Determine the (X, Y) coordinate at the center of the cell enclosing the given text.  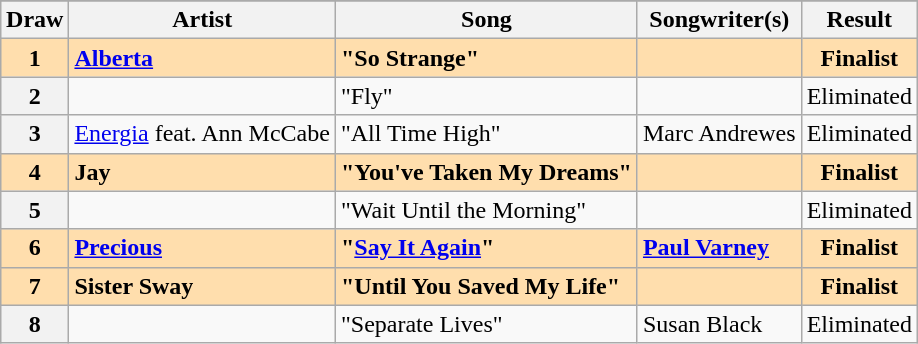
"All Time High" (486, 134)
3 (35, 134)
Precious (202, 248)
Songwriter(s) (719, 20)
"Fly" (486, 96)
Result (859, 20)
Song (486, 20)
Energia feat. Ann McCabe (202, 134)
Paul Varney (719, 248)
7 (35, 286)
Alberta (202, 58)
"Until You Saved My Life" (486, 286)
"Wait Until the Morning" (486, 210)
6 (35, 248)
2 (35, 96)
"You've Taken My Dreams" (486, 172)
Jay (202, 172)
8 (35, 324)
Artist (202, 20)
1 (35, 58)
Marc Andrewes (719, 134)
"So Strange" (486, 58)
Susan Black (719, 324)
4 (35, 172)
Draw (35, 20)
"Say It Again" (486, 248)
Sister Sway (202, 286)
5 (35, 210)
"Separate Lives" (486, 324)
